Capture the cell that displays the provided text and extract its [x, y] central coordinate. 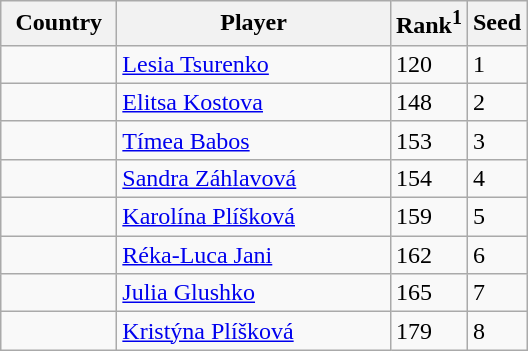
Country [59, 24]
4 [496, 178]
148 [428, 102]
Karolína Plíšková [254, 217]
Kristýna Plíšková [254, 331]
154 [428, 178]
Tímea Babos [254, 140]
3 [496, 140]
8 [496, 331]
7 [496, 293]
Elitsa Kostova [254, 102]
Sandra Záhlavová [254, 178]
162 [428, 255]
179 [428, 331]
165 [428, 293]
2 [496, 102]
Player [254, 24]
159 [428, 217]
Lesia Tsurenko [254, 64]
Seed [496, 24]
Réka-Luca Jani [254, 255]
Rank1 [428, 24]
153 [428, 140]
5 [496, 217]
6 [496, 255]
120 [428, 64]
Julia Glushko [254, 293]
1 [496, 64]
